For the text-containing cell, return its midpoint in [X, Y] coordinate format. 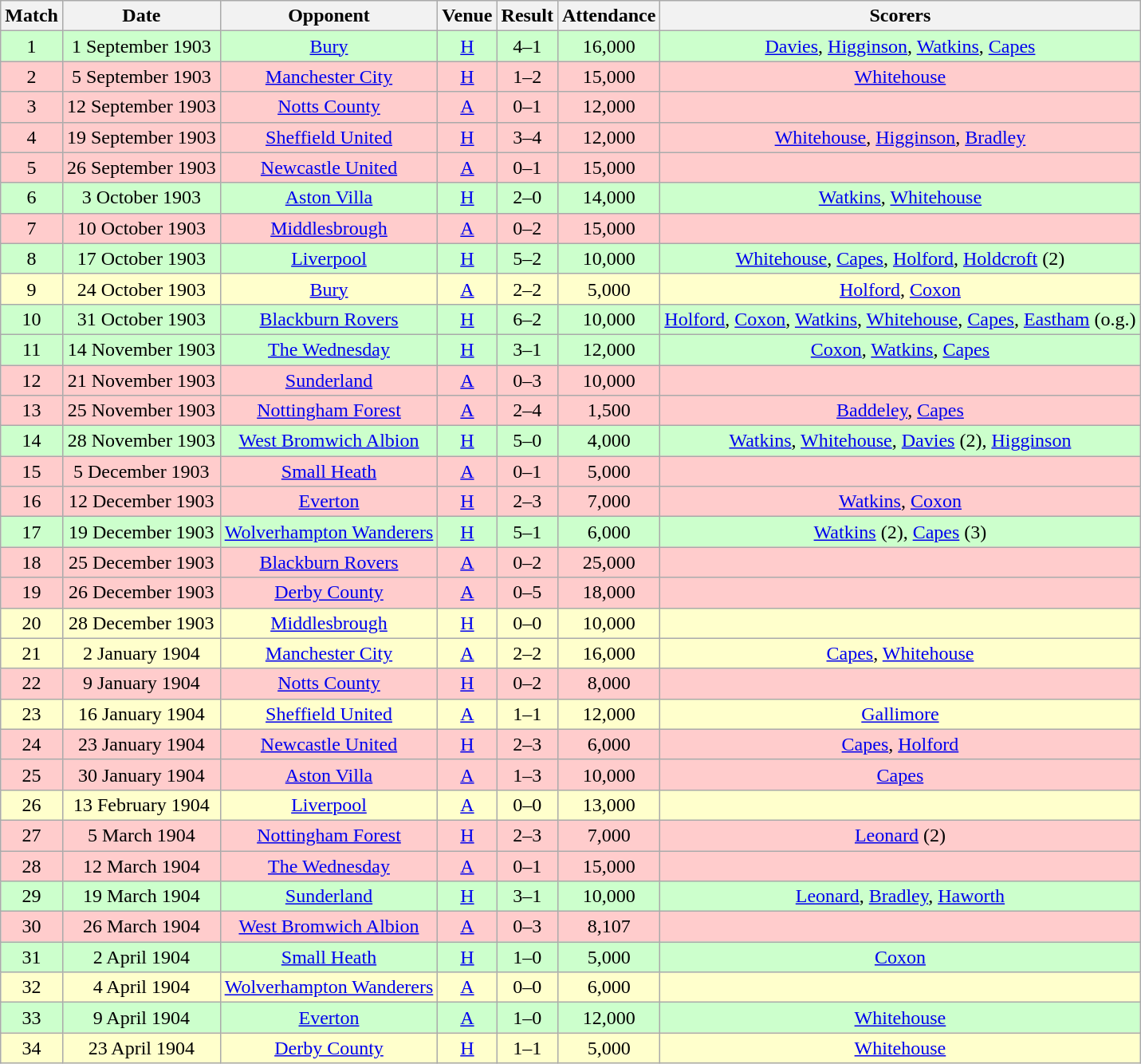
31 October 1903 [141, 319]
Capes, Holford [900, 744]
Holford, Coxon [900, 289]
25 November 1903 [141, 411]
Attendance [608, 16]
23 January 1904 [141, 744]
29 [32, 897]
1–3 [527, 774]
Gallimore [900, 714]
9 January 1904 [141, 684]
31 [32, 957]
19 September 1903 [141, 137]
34 [32, 1048]
28 December 1903 [141, 623]
5 September 1903 [141, 77]
7 [32, 228]
2–0 [527, 198]
12 September 1903 [141, 107]
13,000 [608, 805]
6–2 [527, 319]
3 [32, 107]
8 [32, 258]
Holford, Coxon, Watkins, Whitehouse, Capes, Eastham (o.g.) [900, 319]
5–0 [527, 441]
Scorers [900, 16]
13 [32, 411]
20 [32, 623]
Watkins, Coxon [900, 502]
5 [32, 167]
17 October 1903 [141, 258]
5 March 1904 [141, 835]
12 December 1903 [141, 502]
19 March 1904 [141, 897]
12 March 1904 [141, 865]
16 [32, 502]
5–2 [527, 258]
28 November 1903 [141, 441]
25,000 [608, 562]
18 [32, 562]
Coxon, Watkins, Capes [900, 349]
Venue [467, 16]
17 [32, 532]
21 [32, 653]
14 November 1903 [141, 349]
3–4 [527, 137]
8,000 [608, 684]
24 October 1903 [141, 289]
10 October 1903 [141, 228]
4 April 1904 [141, 987]
6 [32, 198]
15 [32, 471]
2–4 [527, 411]
16 January 1904 [141, 714]
Baddeley, Capes [900, 411]
1–2 [527, 77]
23 April 1904 [141, 1048]
Match [32, 16]
Capes [900, 774]
23 [32, 714]
22 [32, 684]
18,000 [608, 593]
1,500 [608, 411]
13 February 1904 [141, 805]
1 [32, 46]
25 December 1903 [141, 562]
19 [32, 593]
Davies, Higginson, Watkins, Capes [900, 46]
26 [32, 805]
5–1 [527, 532]
26 September 1903 [141, 167]
9 April 1904 [141, 1018]
Leonard, Bradley, Haworth [900, 897]
10 [32, 319]
Watkins, Whitehouse [900, 198]
3 October 1903 [141, 198]
8,107 [608, 927]
Result [527, 16]
9 [32, 289]
11 [32, 349]
0–5 [527, 593]
Watkins (2), Capes (3) [900, 532]
Coxon [900, 957]
14 [32, 441]
Whitehouse, Capes, Holford, Holdcroft (2) [900, 258]
28 [32, 865]
Opponent [329, 16]
4–1 [527, 46]
25 [32, 774]
26 March 1904 [141, 927]
14,000 [608, 198]
32 [32, 987]
Capes, Whitehouse [900, 653]
4 [32, 137]
1 September 1903 [141, 46]
12 [32, 380]
2 January 1904 [141, 653]
21 November 1903 [141, 380]
26 December 1903 [141, 593]
24 [32, 744]
Whitehouse, Higginson, Bradley [900, 137]
30 January 1904 [141, 774]
Watkins, Whitehouse, Davies (2), Higginson [900, 441]
5 December 1903 [141, 471]
19 December 1903 [141, 532]
4,000 [608, 441]
2 [32, 77]
2 April 1904 [141, 957]
Leonard (2) [900, 835]
33 [32, 1018]
Date [141, 16]
27 [32, 835]
30 [32, 927]
